Output the [x, y] coordinate of the center of the cell containing the given text.  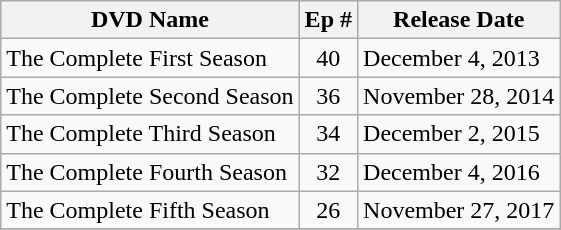
December 4, 2013 [459, 58]
The Complete First Season [150, 58]
32 [328, 172]
The Complete Fifth Season [150, 210]
DVD Name [150, 20]
The Complete Second Season [150, 96]
December 4, 2016 [459, 172]
Ep # [328, 20]
40 [328, 58]
December 2, 2015 [459, 134]
November 28, 2014 [459, 96]
November 27, 2017 [459, 210]
36 [328, 96]
26 [328, 210]
34 [328, 134]
The Complete Fourth Season [150, 172]
Release Date [459, 20]
The Complete Third Season [150, 134]
